Search for the cell housing the specified text and yield its (X, Y) center coordinate. 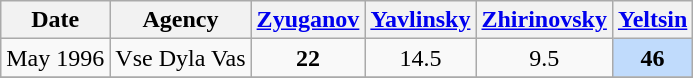
22 (308, 58)
14.5 (420, 58)
46 (652, 58)
Date (56, 20)
Agency (180, 20)
Zyuganov (308, 20)
May 1996 (56, 58)
Vse Dyla Vas (180, 58)
Yavlinsky (420, 20)
Yeltsin (652, 20)
Zhirinovsky (544, 20)
9.5 (544, 58)
